Locate the cell with the specified text and output its (X, Y) center coordinate. 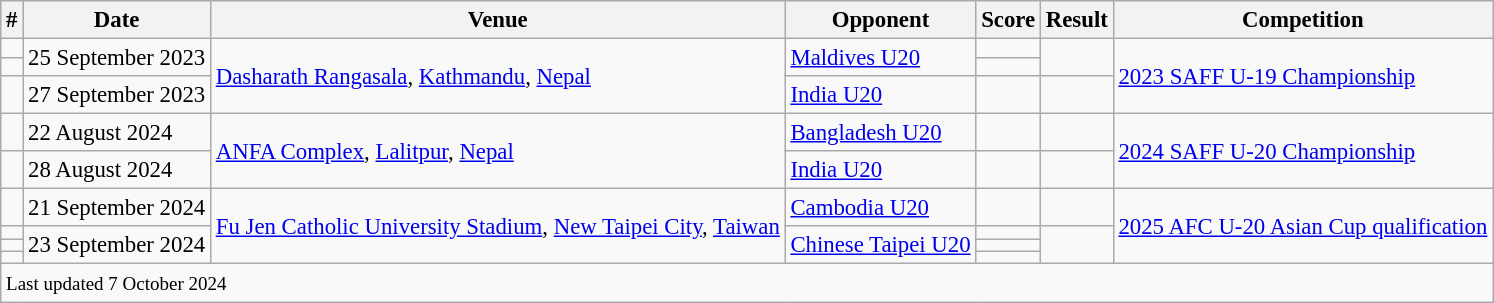
Bangladesh U20 (880, 133)
ANFA Complex, Lalitpur, Nepal (498, 152)
21 September 2024 (117, 208)
Fu Jen Catholic University Stadium, New Taipei City, Taiwan (498, 226)
2023 SAFF U-19 Championship (1303, 76)
Result (1076, 20)
# (12, 20)
Last updated 7 October 2024 (747, 283)
Chinese Taipei U20 (880, 245)
Maldives U20 (880, 58)
23 September 2024 (117, 245)
28 August 2024 (117, 170)
2025 AFC U-20 Asian Cup qualification (1303, 226)
22 August 2024 (117, 133)
Cambodia U20 (880, 208)
Venue (498, 20)
2024 SAFF U-20 Championship (1303, 152)
27 September 2023 (117, 95)
Dasharath Rangasala, Kathmandu, Nepal (498, 76)
Opponent (880, 20)
Competition (1303, 20)
Score (1008, 20)
25 September 2023 (117, 58)
Date (117, 20)
